Search for the cell housing the specified text and yield its [x, y] center coordinate. 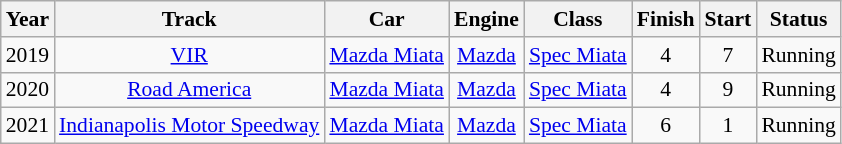
Class [578, 19]
Track [189, 19]
7 [728, 55]
2021 [28, 126]
Status [798, 19]
2020 [28, 90]
9 [728, 90]
VIR [189, 55]
Year [28, 19]
1 [728, 126]
Finish [666, 19]
Car [386, 19]
Start [728, 19]
Road America [189, 90]
6 [666, 126]
2019 [28, 55]
Engine [486, 19]
Indianapolis Motor Speedway [189, 126]
